Scan for the cell matching the given text and deliver its (X, Y) coordinate at center. 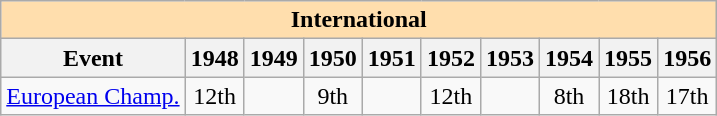
1952 (450, 58)
1954 (568, 58)
1956 (688, 58)
1948 (214, 58)
1955 (628, 58)
1953 (510, 58)
8th (568, 96)
International (359, 20)
1949 (274, 58)
1950 (332, 58)
9th (332, 96)
1951 (392, 58)
18th (628, 96)
Event (93, 58)
17th (688, 96)
European Champ. (93, 96)
